From the cell containing the given text, extract its center point as (X, Y) coordinate. 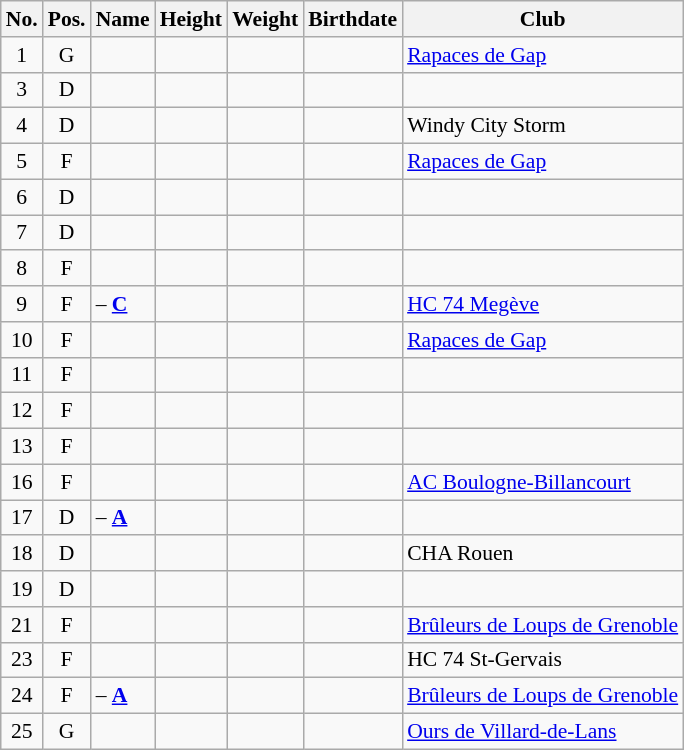
25 (22, 732)
Height (191, 19)
Windy City Storm (542, 126)
23 (22, 660)
– C (123, 304)
Club (542, 19)
Ours de Villard-de-Lans (542, 732)
16 (22, 482)
AC Boulogne-Billancourt (542, 482)
13 (22, 447)
Pos. (67, 19)
19 (22, 589)
11 (22, 375)
5 (22, 162)
24 (22, 696)
Birthdate (352, 19)
Weight (265, 19)
HC 74 St-Gervais (542, 660)
3 (22, 90)
8 (22, 269)
17 (22, 518)
9 (22, 304)
12 (22, 411)
CHA Rouen (542, 554)
No. (22, 19)
10 (22, 340)
21 (22, 625)
4 (22, 126)
Name (123, 19)
18 (22, 554)
6 (22, 197)
HC 74 Megève (542, 304)
7 (22, 233)
1 (22, 55)
